From the cell containing the given text, extract its center point as (x, y) coordinate. 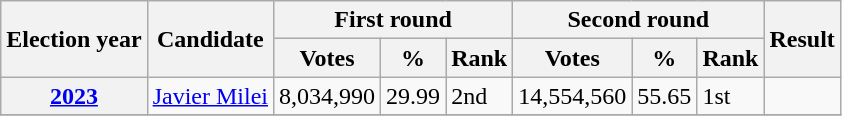
55.65 (664, 96)
Candidate (210, 39)
2023 (74, 96)
2nd (480, 96)
1st (730, 96)
Second round (638, 20)
First round (392, 20)
14,554,560 (572, 96)
Election year (74, 39)
Result (802, 39)
29.99 (414, 96)
8,034,990 (326, 96)
Javier Milei (210, 96)
